Return [x, y] of the center of cell containing provided text 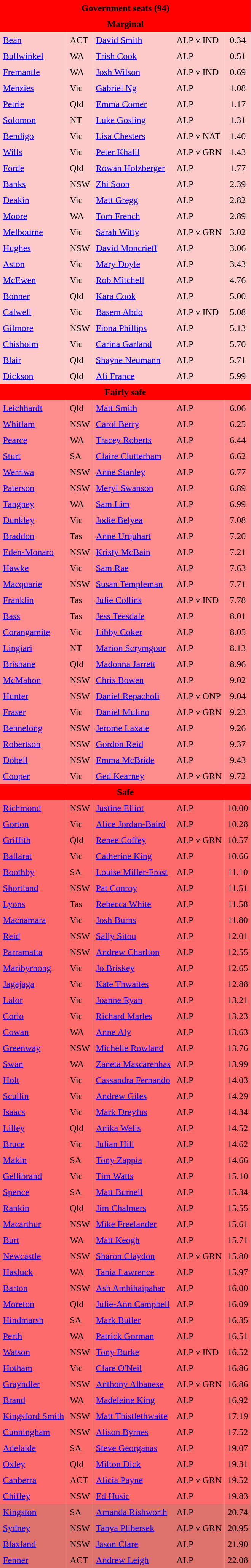
3.43 [238, 264]
Bennelong [34, 728]
Patrick Gorman [133, 1336]
9.72 [238, 776]
Paterson [34, 488]
Daniel Repacholi [133, 696]
Peter Khalil [133, 152]
Richmond [34, 808]
ALP v NAT [199, 136]
19.83 [238, 1496]
13.76 [238, 1048]
Zhi Soon [133, 184]
Gordon Reid [133, 744]
Julie Collins [133, 600]
5.99 [238, 376]
1.40 [238, 136]
3.02 [238, 232]
Matt Keogh [133, 1240]
Alicia Payne [133, 1480]
9.02 [238, 680]
15.71 [238, 1240]
Aston [34, 264]
5.13 [238, 328]
6.77 [238, 472]
Jodie Belyea [133, 520]
Wills [34, 152]
Melbourne [34, 232]
Government seats (94) [126, 8]
10.00 [238, 808]
Greenway [34, 1048]
16.51 [238, 1336]
Ged Kearney [133, 776]
Eden-Monaro [34, 552]
Robertson [34, 744]
Mary Doyle [133, 264]
Josh Wilson [133, 72]
Jason Clare [133, 1544]
10.57 [238, 840]
Deakin [34, 200]
Rankin [34, 1208]
Tania Lawrence [133, 1272]
Parramatta [34, 952]
Matt Thistlethwaite [133, 1416]
Luke Gosling [133, 120]
Solomon [34, 120]
10.66 [238, 856]
9.04 [238, 696]
Cowan [34, 1032]
Moreton [34, 1304]
11.58 [238, 904]
21.90 [238, 1544]
Hasluck [34, 1272]
Bruce [34, 1144]
Catherine King [133, 856]
14.29 [238, 1096]
Braddon [34, 536]
7.78 [238, 600]
11.51 [238, 888]
2.39 [238, 184]
Werriwa [34, 472]
8.01 [238, 616]
17.52 [238, 1432]
Alice Jordan-Baird [133, 824]
Petrie [34, 104]
Swan [34, 1064]
Blaxland [34, 1544]
Moore [34, 216]
15.34 [238, 1192]
Michelle Rowland [133, 1048]
Claire Clutterham [133, 456]
Pearce [34, 440]
Mark Butler [133, 1320]
14.66 [238, 1160]
Lingiari [34, 648]
Gorton [34, 824]
Joanne Ryan [133, 1000]
Dickson [34, 376]
Franklin [34, 600]
Libby Coker [133, 632]
5.70 [238, 344]
Hunter [34, 696]
Corio [34, 1016]
Matt Gregg [133, 200]
Chisholm [34, 344]
Maribyrnong [34, 968]
15.55 [238, 1208]
Clare O'Neil [133, 1368]
16.35 [238, 1320]
Shortland [34, 888]
Emma Comer [133, 104]
16.92 [238, 1400]
Blair [34, 360]
2.89 [238, 216]
13.21 [238, 1000]
0.51 [238, 56]
Dunkley [34, 520]
Tanya Plibersek [133, 1528]
1.77 [238, 168]
Daniel Mulino [133, 712]
McMahon [34, 680]
Kate Thwaites [133, 984]
Spence [34, 1192]
Bonner [34, 296]
Leichhardt [34, 408]
7.63 [238, 568]
Cunningham [34, 1432]
14.34 [238, 1112]
Matt Smith [133, 408]
4.76 [238, 280]
Tracey Roberts [133, 440]
Sharon Claydon [133, 1256]
19.31 [238, 1464]
Kara Cook [133, 296]
Anne Aly [133, 1032]
Amanda Rishworth [133, 1512]
Andrew Giles [133, 1096]
Makin [34, 1160]
15.61 [238, 1224]
Mark Dreyfus [133, 1112]
Barton [34, 1288]
Isaacs [34, 1112]
Fiona Phillips [133, 328]
Forde [34, 168]
Ash Ambihaipahar [133, 1288]
7.21 [238, 552]
Ali France [133, 376]
Rob Mitchell [133, 280]
19.07 [238, 1448]
Macquarie [34, 584]
Kingsford Smith [34, 1416]
Bean [34, 40]
Ballarat [34, 856]
0.69 [238, 72]
Holt [34, 1080]
Safe [126, 792]
Alison Byrnes [133, 1432]
10.28 [238, 824]
20.74 [238, 1512]
Anne Urquhart [133, 536]
Fremantle [34, 72]
Josh Burns [133, 920]
Rowan Holzberger [133, 168]
Marginal [126, 24]
Jim Chalmers [133, 1208]
12.55 [238, 952]
8.13 [238, 648]
Macarthur [34, 1224]
Canberra [34, 1480]
13.63 [238, 1032]
Bendigo [34, 136]
Rebecca White [133, 904]
ALP v ONP [199, 696]
Shayne Neumann [133, 360]
Tom French [133, 216]
5.71 [238, 360]
Banks [34, 184]
Lyons [34, 904]
Cooper [34, 776]
Hawke [34, 568]
16.09 [238, 1304]
Anika Wells [133, 1128]
Hotham [34, 1368]
6.44 [238, 440]
Andrew Charlton [133, 952]
12.88 [238, 984]
8.05 [238, 632]
5.00 [238, 296]
Matt Burnell [133, 1192]
Calwell [34, 312]
Mike Freelander [133, 1224]
11.10 [238, 872]
Reid [34, 936]
Menzies [34, 88]
12.65 [238, 968]
Anne Stanley [133, 472]
McEwen [34, 280]
Madonna Jarrett [133, 664]
7.20 [238, 536]
Watson [34, 1352]
Scullin [34, 1096]
Trish Cook [133, 56]
Bullwinkel [34, 56]
Fairly safe [126, 392]
Jess Teesdale [133, 616]
Macnamara [34, 920]
Kingston [34, 1512]
Pat Conroy [133, 888]
Kristy McBain [133, 552]
Julian Hill [133, 1144]
7.08 [238, 520]
20.95 [238, 1528]
Perth [34, 1336]
Corangamite [34, 632]
Oxley [34, 1464]
Sam Rae [133, 568]
Susan Templeman [133, 584]
12.01 [238, 936]
Justine Elliot [133, 808]
Bass [34, 616]
15.97 [238, 1272]
Tim Watts [133, 1176]
Jo Briskey [133, 968]
Jerome Laxale [133, 728]
1.31 [238, 120]
Sydney [34, 1528]
Zaneta Mascarenhas [133, 1064]
Anthony Albanese [133, 1384]
2.82 [238, 200]
Renee Coffey [133, 840]
Hindmarsh [34, 1320]
15.80 [238, 1256]
13.99 [238, 1064]
Gilmore [34, 328]
Chifley [34, 1496]
17.19 [238, 1416]
Tangney [34, 504]
11.80 [238, 920]
14.62 [238, 1144]
Whitlam [34, 424]
Emma McBride [133, 760]
8.96 [238, 664]
9.23 [238, 712]
3.06 [238, 248]
16.52 [238, 1352]
Sally Sitou [133, 936]
Brand [34, 1400]
Hughes [34, 248]
15.10 [238, 1176]
1.43 [238, 152]
Julie-Ann Campbell [133, 1304]
David Moncrieff [133, 248]
Sturt [34, 456]
Gellibrand [34, 1176]
Lalor [34, 1000]
0.34 [238, 40]
Cassandra Fernando [133, 1080]
Sarah Witty [133, 232]
1.17 [238, 104]
Sam Lim [133, 504]
Dobell [34, 760]
9.37 [238, 744]
Milton Dick [133, 1464]
Fraser [34, 712]
Steve Georganas [133, 1448]
6.25 [238, 424]
Brisbane [34, 664]
14.03 [238, 1080]
Burt [34, 1240]
Basem Abdo [133, 312]
Chris Bowen [133, 680]
6.06 [238, 408]
Tony Burke [133, 1352]
6.89 [238, 488]
1.08 [238, 88]
7.71 [238, 584]
Adelaide [34, 1448]
Grayndler [34, 1384]
Carol Berry [133, 424]
5.08 [238, 312]
Tony Zappia [133, 1160]
6.99 [238, 504]
Ed Husic [133, 1496]
9.26 [238, 728]
Boothby [34, 872]
16.00 [238, 1288]
19.52 [238, 1480]
Lisa Chesters [133, 136]
Louise Miller-Frost [133, 872]
Lilley [34, 1128]
Madeleine King [133, 1400]
Richard Marles [133, 1016]
Jagajaga [34, 984]
14.52 [238, 1128]
6.62 [238, 456]
9.43 [238, 760]
Meryl Swanson [133, 488]
David Smith [133, 40]
Gabriel Ng [133, 88]
Marion Scrymgour [133, 648]
Griffith [34, 840]
Carina Garland [133, 344]
13.23 [238, 1016]
Newcastle [34, 1256]
